For the text-containing cell, return its midpoint in [X, Y] coordinate format. 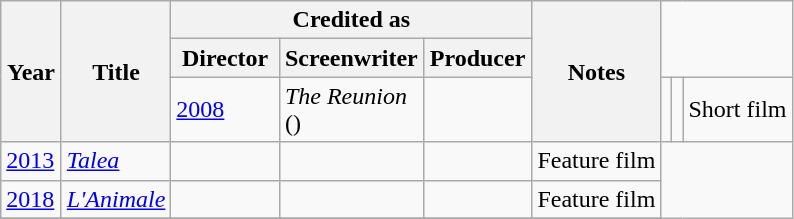
Director [226, 58]
Talea [116, 161]
2013 [32, 161]
Title [116, 72]
Short film [738, 110]
Producer [478, 58]
Notes [596, 72]
2008 [226, 110]
The Reunion () [351, 110]
Screenwriter [351, 58]
Credited as [352, 20]
2018 [32, 199]
L'Animale [116, 199]
Year [32, 72]
